Determine the (X, Y) coordinate at the center of the cell enclosing the given text.  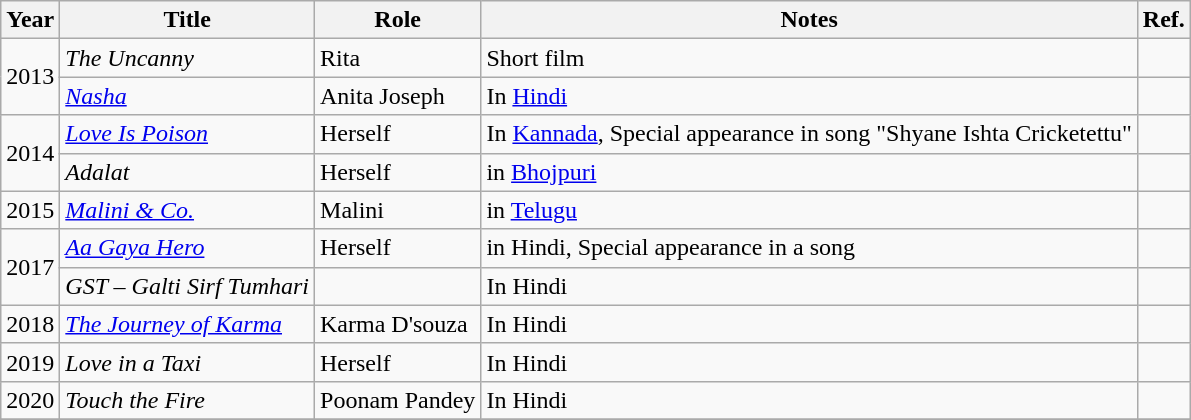
Rita (398, 58)
Title (188, 20)
The Uncanny (188, 58)
In Kannada, Special appearance in song "Shyane Ishta Cricketettu" (809, 134)
2013 (30, 77)
Malini (398, 210)
in Telugu (809, 210)
Love in a Taxi (188, 362)
The Journey of Karma (188, 324)
Karma D'souza (398, 324)
Malini & Co. (188, 210)
Role (398, 20)
Adalat (188, 172)
in Bhojpuri (809, 172)
Nasha (188, 96)
2018 (30, 324)
Touch the Fire (188, 400)
in Hindi, Special appearance in a song (809, 248)
Poonam Pandey (398, 400)
2019 (30, 362)
Short film (809, 58)
Aa Gaya Hero (188, 248)
2015 (30, 210)
2014 (30, 153)
Love Is Poison (188, 134)
2020 (30, 400)
Anita Joseph (398, 96)
Notes (809, 20)
GST – Galti Sirf Tumhari (188, 286)
Ref. (1164, 20)
2017 (30, 267)
Year (30, 20)
